Extract the (x, y) coordinate from the center of the cell holding the provided text.  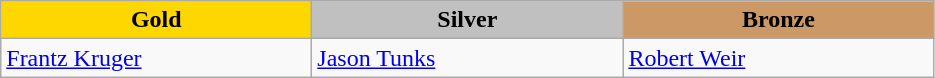
Bronze (778, 20)
Jason Tunks (468, 58)
Frantz Kruger (156, 58)
Gold (156, 20)
Silver (468, 20)
Robert Weir (778, 58)
